Search for the cell housing the specified text and yield its [x, y] center coordinate. 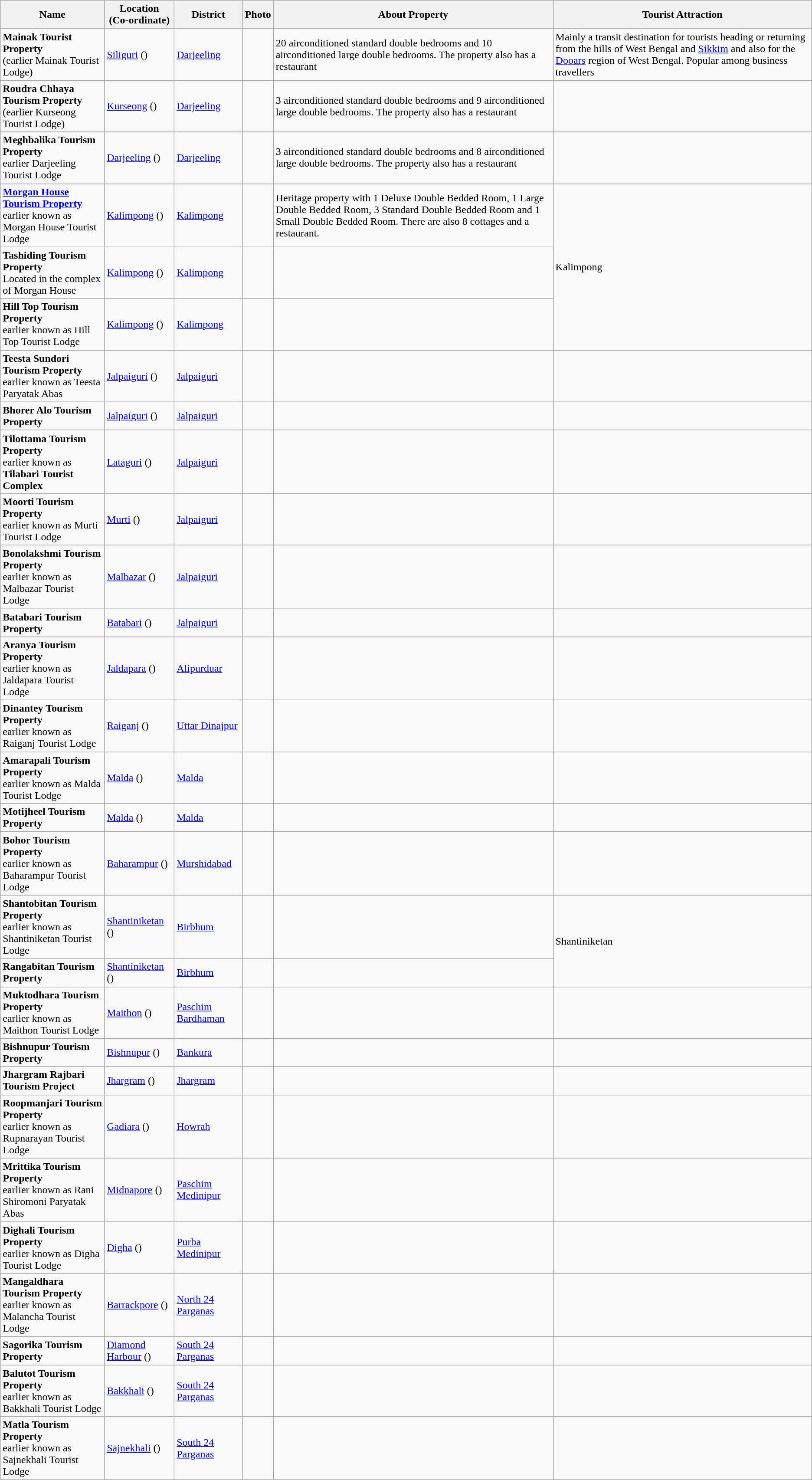
Raiganj () [140, 726]
Sagorika Tourism Property [52, 1350]
Siliguri () [140, 55]
Aranya Tourism Property earlier known as Jaldapara Tourist Lodge [52, 669]
Bohor Tourism Property earlier known as Baharampur Tourist Lodge [52, 863]
Jaldapara () [140, 669]
Teesta Sundori Tourism Property earlier known as Teesta Paryatak Abas [52, 376]
Alipurduar [208, 669]
Uttar Dinajpur [208, 726]
Jhargram () [140, 1080]
20 airconditioned standard double bedrooms and 10 airconditioned large double bedrooms. The property also has a restaurant [413, 55]
Gadiara () [140, 1126]
Bishnupur Tourism Property [52, 1053]
Kurseong () [140, 106]
Shantiniketan [682, 941]
Dighali Tourism Property earlier known as Digha Tourist Lodge [52, 1247]
North 24 Parganas [208, 1305]
Bakkhali () [140, 1391]
Meghbalika Tourism Property earlier Darjeeling Tourist Lodge [52, 158]
Hill Top Tourism Property earlier known as Hill Top Tourist Lodge [52, 325]
Moorti Tourism Property earlier known as Murti Tourist Lodge [52, 519]
Amarapali Tourism Property earlier known as Malda Tourist Lodge [52, 778]
Muktodhara Tourism Property earlier known as Maithon Tourist Lodge [52, 1013]
Tashiding Tourism Property Located in the complex of Morgan House [52, 272]
Midnapore () [140, 1190]
Batabari () [140, 622]
Roudra Chhaya Tourism Property (earlier Kurseong Tourist Lodge) [52, 106]
Balutot Tourism Property earlier known as Bakkhali Tourist Lodge [52, 1391]
Photo [258, 15]
Batabari Tourism Property [52, 622]
District [208, 15]
Paschim Bardhaman [208, 1013]
Tourist Attraction [682, 15]
Murshidabad [208, 863]
Sajnekhali () [140, 1448]
Malbazar () [140, 577]
Mainak Tourist Property (earlier Mainak Tourist Lodge) [52, 55]
Darjeeling () [140, 158]
Purba Medinipur [208, 1247]
Morgan House Tourism Property earlier known as Morgan House Tourist Lodge [52, 215]
Dinantey Tourism Property earlier known as Raiganj Tourist Lodge [52, 726]
Baharampur () [140, 863]
Paschim Medinipur [208, 1190]
Diamond Harbour () [140, 1350]
Bishnupur () [140, 1053]
Name [52, 15]
Location (Co-ordinate) [140, 15]
Jhargram Rajbari Tourism Project [52, 1080]
Bankura [208, 1053]
Bonolakshmi Tourism Property earlier known as Malbazar Tourist Lodge [52, 577]
Bhorer Alo Tourism Property [52, 416]
Shantobitan Tourism Property earlier known as Shantiniketan Tourist Lodge [52, 927]
Murti () [140, 519]
About Property [413, 15]
Howrah [208, 1126]
3 airconditioned standard double bedrooms and 8 airconditioned large double bedrooms. The property also has a restaurant [413, 158]
Mrittika Tourism Property earlier known as Rani Shiromoni Paryatak Abas [52, 1190]
Motijheel Tourism Property [52, 817]
Digha () [140, 1247]
Barrackpore () [140, 1305]
Maithon () [140, 1013]
Tilottama Tourism Property earlier known as Tilabari Tourist Complex [52, 462]
Mangaldhara Tourism Property earlier known as Malancha Tourist Lodge [52, 1305]
Matla Tourism Property earlier known as Sajnekhali Tourist Lodge [52, 1448]
Lataguri () [140, 462]
Jhargram [208, 1080]
Rangabitan Tourism Property [52, 973]
3 airconditioned standard double bedrooms and 9 airconditioned large double bedrooms. The property also has a restaurant [413, 106]
Roopmanjari Tourism Property earlier known as Rupnarayan Tourist Lodge [52, 1126]
